Provide the (x, y) coordinate of the cell's center where the given text is located.  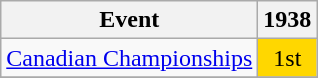
Event (130, 20)
1st (288, 58)
1938 (288, 20)
Canadian Championships (130, 58)
